Return the (X, Y) coordinate for the center point of the cell that contains the specified text.  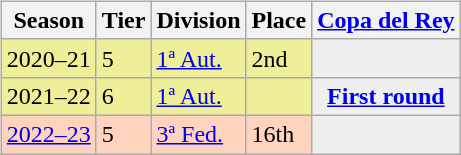
2022–23 (48, 134)
First round (386, 96)
Place (279, 20)
Copa del Rey (386, 20)
Tier (124, 20)
3ª Fed. (198, 134)
2nd (279, 58)
Season (48, 20)
2020–21 (48, 58)
Division (198, 20)
2021–22 (48, 96)
16th (279, 134)
6 (124, 96)
